Scan for the cell matching the given text and deliver its (x, y) coordinate at center. 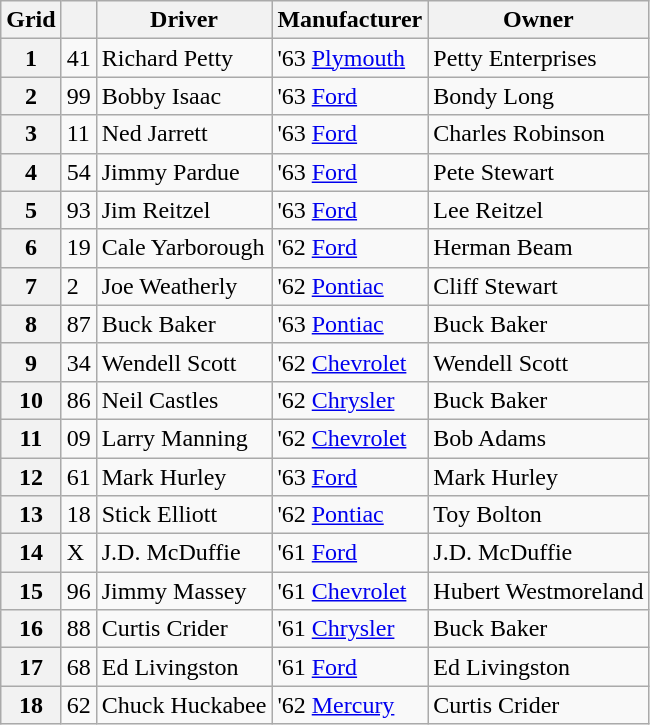
Herman Beam (538, 248)
'63 Plymouth (350, 58)
Toy Bolton (538, 515)
Neil Castles (184, 400)
Charles Robinson (538, 134)
X (78, 553)
88 (78, 629)
'62 Mercury (350, 705)
54 (78, 172)
34 (78, 362)
Jimmy Pardue (184, 172)
Richard Petty (184, 58)
Cliff Stewart (538, 286)
Stick Elliott (184, 515)
09 (78, 438)
62 (78, 705)
Bondy Long (538, 96)
Bobby Isaac (184, 96)
10 (31, 400)
15 (31, 591)
8 (31, 324)
61 (78, 477)
3 (31, 134)
4 (31, 172)
Manufacturer (350, 20)
Joe Weatherly (184, 286)
Bob Adams (538, 438)
Hubert Westmoreland (538, 591)
1 (31, 58)
'62 Ford (350, 248)
'61 Chrysler (350, 629)
'61 Chevrolet (350, 591)
Jim Reitzel (184, 210)
Driver (184, 20)
12 (31, 477)
Cale Yarborough (184, 248)
'63 Pontiac (350, 324)
Petty Enterprises (538, 58)
86 (78, 400)
'62 Chrysler (350, 400)
16 (31, 629)
Ned Jarrett (184, 134)
96 (78, 591)
87 (78, 324)
7 (31, 286)
Grid (31, 20)
6 (31, 248)
Larry Manning (184, 438)
9 (31, 362)
99 (78, 96)
93 (78, 210)
19 (78, 248)
41 (78, 58)
13 (31, 515)
Lee Reitzel (538, 210)
Owner (538, 20)
5 (31, 210)
Pete Stewart (538, 172)
Jimmy Massey (184, 591)
14 (31, 553)
17 (31, 667)
68 (78, 667)
Chuck Huckabee (184, 705)
